Pinpoint the cell where the given text exists, returning its [x, y] midpoint coordinate. 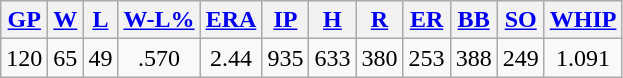
.570 [159, 58]
65 [66, 58]
H [332, 20]
W-L% [159, 20]
380 [380, 58]
SO [520, 20]
BB [474, 20]
GP [24, 20]
120 [24, 58]
1.091 [583, 58]
ER [426, 20]
633 [332, 58]
IP [286, 20]
WHIP [583, 20]
388 [474, 58]
R [380, 20]
W [66, 20]
253 [426, 58]
2.44 [231, 58]
935 [286, 58]
249 [520, 58]
ERA [231, 20]
L [100, 20]
49 [100, 58]
